Pinpoint the cell where the given text exists, returning its (X, Y) midpoint coordinate. 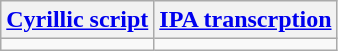
Cyrillic script (78, 20)
IPA transcrption (246, 20)
